From the cell containing the given text, extract its center point as [X, Y] coordinate. 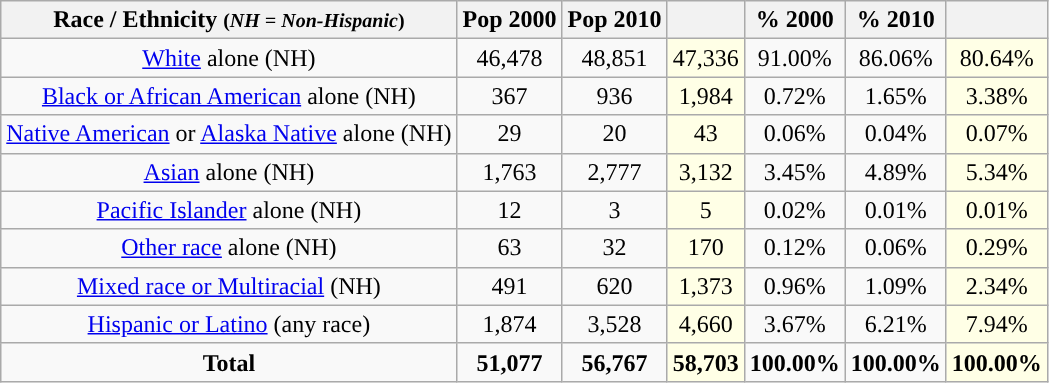
29 [510, 134]
3.67% [794, 324]
3.45% [794, 172]
63 [510, 248]
51,077 [510, 362]
Total [229, 362]
48,851 [614, 58]
Pop 2010 [614, 20]
170 [706, 248]
91.00% [794, 58]
0.96% [794, 286]
12 [510, 210]
Other race alone (NH) [229, 248]
491 [510, 286]
Race / Ethnicity (NH = Non-Hispanic) [229, 20]
86.06% [896, 58]
4.89% [896, 172]
Native American or Alaska Native alone (NH) [229, 134]
Black or African American alone (NH) [229, 96]
3,132 [706, 172]
1,373 [706, 286]
7.94% [996, 324]
2.34% [996, 286]
Hispanic or Latino (any race) [229, 324]
620 [614, 286]
47,336 [706, 58]
Asian alone (NH) [229, 172]
58,703 [706, 362]
0.72% [794, 96]
0.02% [794, 210]
3,528 [614, 324]
3.38% [996, 96]
0.04% [896, 134]
% 2000 [794, 20]
20 [614, 134]
Mixed race or Multiracial (NH) [229, 286]
1,984 [706, 96]
32 [614, 248]
0.29% [996, 248]
936 [614, 96]
1,874 [510, 324]
0.12% [794, 248]
56,767 [614, 362]
6.21% [896, 324]
1.09% [896, 286]
0.07% [996, 134]
1.65% [896, 96]
% 2010 [896, 20]
White alone (NH) [229, 58]
1,763 [510, 172]
3 [614, 210]
4,660 [706, 324]
80.64% [996, 58]
2,777 [614, 172]
5 [706, 210]
46,478 [510, 58]
Pacific Islander alone (NH) [229, 210]
43 [706, 134]
367 [510, 96]
Pop 2000 [510, 20]
5.34% [996, 172]
